Output the [x, y] coordinate of the center of the cell containing the given text.  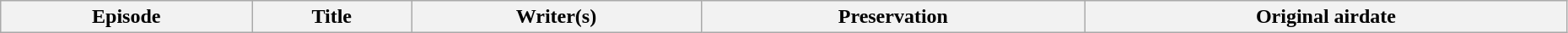
Title [332, 17]
Episode [127, 17]
Original airdate [1326, 17]
Preservation [892, 17]
Writer(s) [557, 17]
